Provide the (X, Y) coordinate of the cell's center where the given text is located.  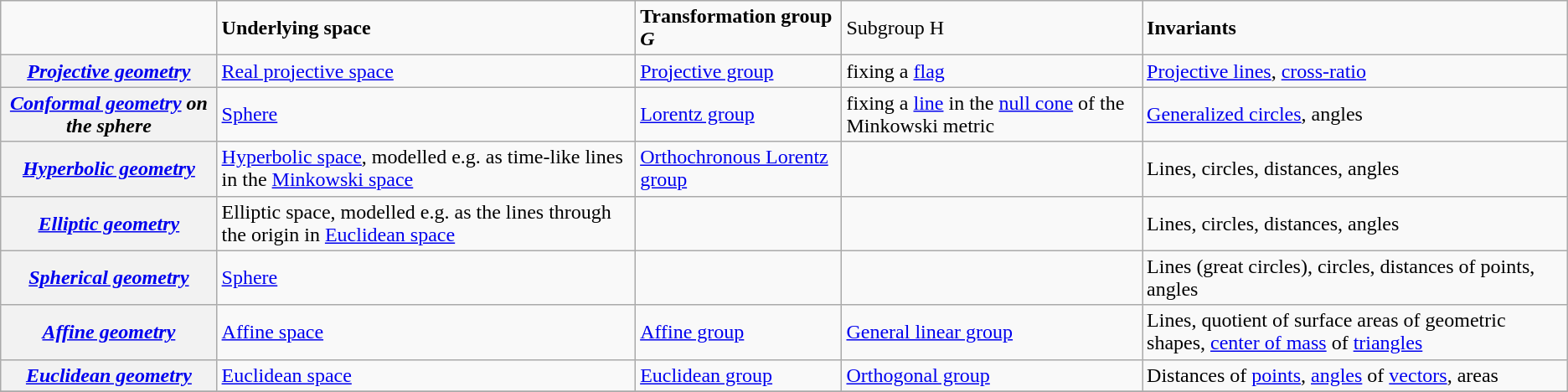
Hyperbolic space, modelled e.g. as time-like lines in the Minkowski space (426, 169)
Real projective space (426, 71)
Affine geometry (109, 332)
Lorentz group (739, 114)
Underlying space (426, 28)
fixing a flag (992, 71)
fixing a line in the null cone of the Minkowski metric (992, 114)
Transformation group G (739, 28)
Invariants (1355, 28)
Affine space (426, 332)
Euclidean space (426, 375)
Conformal geometry on the sphere (109, 114)
Euclidean group (739, 375)
Elliptic geometry (109, 223)
Subgroup H (992, 28)
Lines, quotient of surface areas of geometric shapes, center of mass of triangles (1355, 332)
Spherical geometry (109, 278)
Projective geometry (109, 71)
Distances of points, angles of vectors, areas (1355, 375)
Euclidean geometry (109, 375)
Generalized circles, angles (1355, 114)
Lines (great circles), circles, distances of points, angles (1355, 278)
General linear group (992, 332)
Elliptic space, modelled e.g. as the lines through the origin in Euclidean space (426, 223)
Affine group (739, 332)
Projective lines, cross-ratio (1355, 71)
Projective group (739, 71)
Orthochronous Lorentz group (739, 169)
Hyperbolic geometry (109, 169)
Orthogonal group (992, 375)
